Return [X, Y] of the center of cell containing provided text 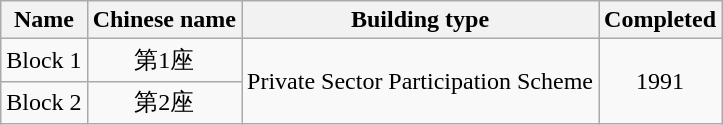
1991 [660, 82]
Chinese name [164, 20]
Name [44, 20]
Building type [420, 20]
Block 2 [44, 102]
Private Sector Participation Scheme [420, 82]
第2座 [164, 102]
Block 1 [44, 60]
Completed [660, 20]
第1座 [164, 60]
